Locate the cell with the specified text and output its (x, y) center coordinate. 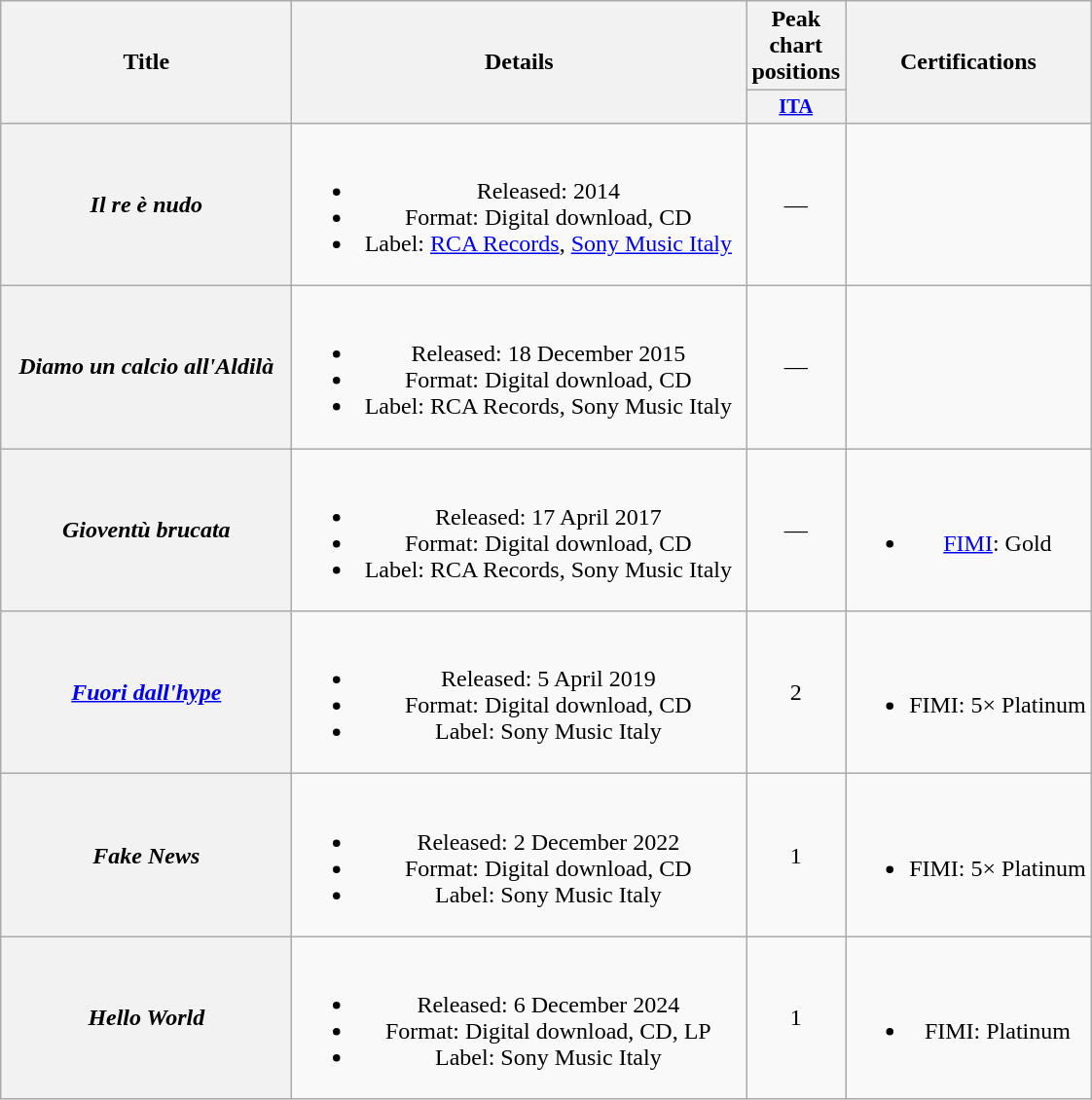
FIMI: Gold (969, 530)
2 (796, 693)
Fuori dall'hype (146, 693)
Fake News (146, 855)
Released: 2 December 2022Format: Digital download, CDLabel: Sony Music Italy (520, 855)
Certifications (969, 62)
ITA (796, 107)
Peak chart positions (796, 46)
Released: 6 December 2024Format: Digital download, CD, LPLabel: Sony Music Italy (520, 1018)
Diamo un calcio all'Aldilà (146, 368)
Released: 18 December 2015Format: Digital download, CDLabel: RCA Records, Sony Music Italy (520, 368)
Details (520, 62)
Released: 17 April 2017Format: Digital download, CDLabel: RCA Records, Sony Music Italy (520, 530)
Il re è nudo (146, 204)
FIMI: Platinum (969, 1018)
Gioventù brucata (146, 530)
Title (146, 62)
Hello World (146, 1018)
Released: 5 April 2019Format: Digital download, CDLabel: Sony Music Italy (520, 693)
Released: 2014Format: Digital download, CDLabel: RCA Records, Sony Music Italy (520, 204)
